Provide the (x, y) coordinate of the cell's center where the given text is located.  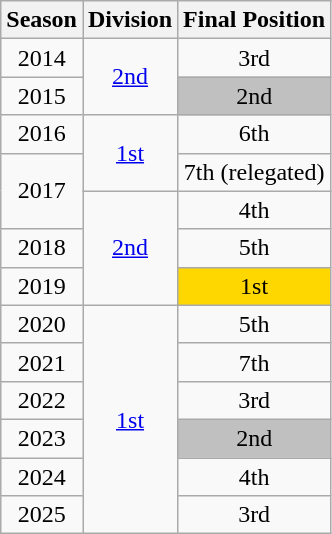
2018 (42, 248)
7th (254, 362)
6th (254, 134)
Division (130, 20)
2022 (42, 400)
2024 (42, 477)
2015 (42, 96)
2017 (42, 191)
2021 (42, 362)
2025 (42, 515)
2014 (42, 58)
2023 (42, 438)
7th (relegated) (254, 172)
2016 (42, 134)
Season (42, 20)
2020 (42, 324)
Final Position (254, 20)
2019 (42, 286)
